Scan for the cell matching the given text and deliver its (x, y) coordinate at center. 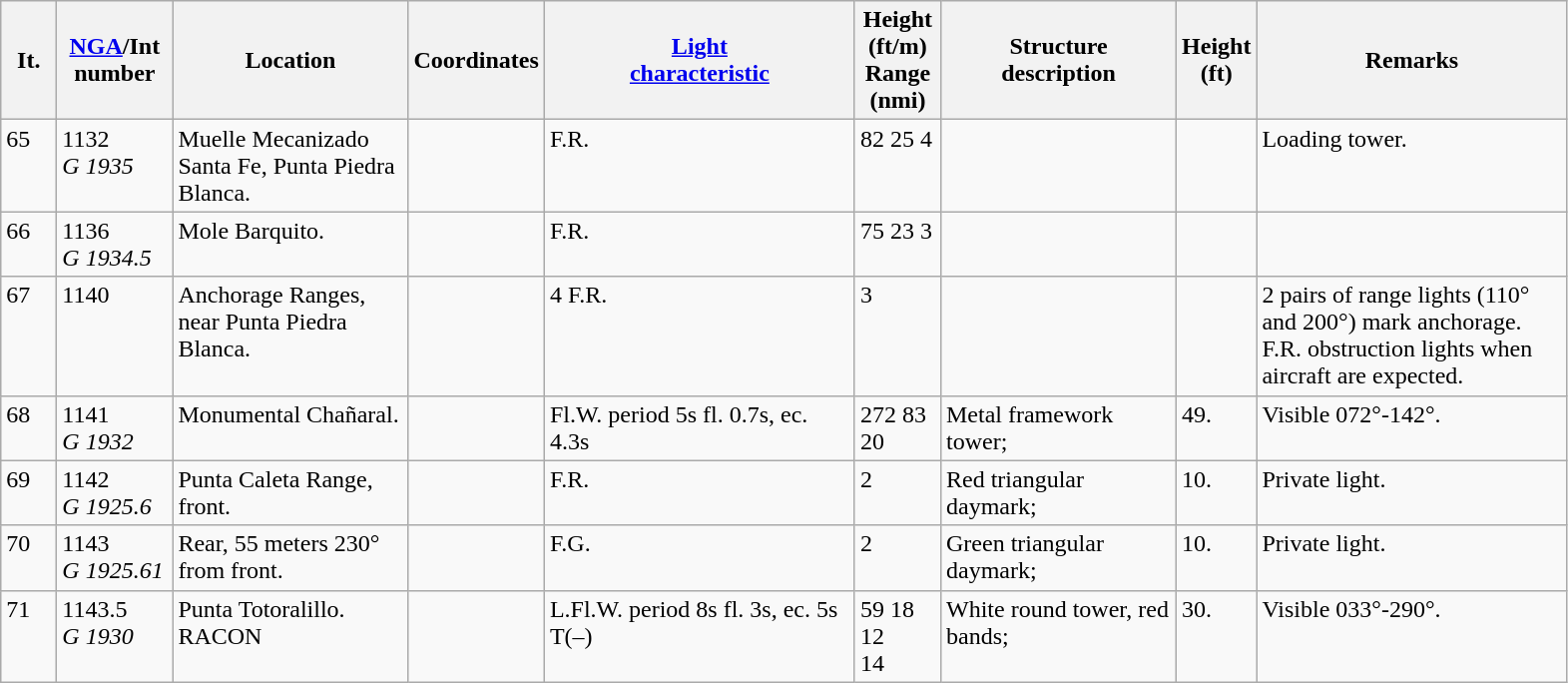
2 pairs of range lights (110° and 200°) mark anchorage. F.R. obstruction lights when aircraft are expected. (1411, 336)
75 23 3 (897, 244)
4 F.R. (699, 336)
Punta Totoralillo. RACON (290, 636)
Structuredescription (1058, 60)
Coordinates (476, 60)
Green triangular daymark; (1058, 557)
F.G. (699, 557)
30. (1217, 636)
Remarks (1411, 60)
272 83 20 (897, 427)
Metal framework tower; (1058, 427)
1143.5G 1930 (115, 636)
66 (29, 244)
65 (29, 166)
L.Fl.W. period 8s fl. 3s, ec. 5s T(–) (699, 636)
Height (ft/m)Range (nmi) (897, 60)
Visible 033°-290°. (1411, 636)
Anchorage Ranges, near Punta Piedra Blanca. (290, 336)
Rear, 55 meters 230° from front. (290, 557)
Mole Barquito. (290, 244)
1141G 1932 (115, 427)
3 (897, 336)
1136G 1934.5 (115, 244)
1143G 1925.61 (115, 557)
Muelle Mecanizado Santa Fe, Punta Piedra Blanca. (290, 166)
White round tower, red bands; (1058, 636)
Height (ft) (1217, 60)
69 (29, 493)
68 (29, 427)
49. (1217, 427)
NGA/Intnumber (115, 60)
67 (29, 336)
Location (290, 60)
1132G 1935 (115, 166)
1140 (115, 336)
Monumental Chañaral. (290, 427)
Visible 072°-142°. (1411, 427)
70 (29, 557)
Punta Caleta Range, front. (290, 493)
1142G 1925.6 (115, 493)
It. (29, 60)
71 (29, 636)
Fl.W. period 5s fl. 0.7s, ec. 4.3s (699, 427)
Lightcharacteristic (699, 60)
Red triangular daymark; (1058, 493)
Loading tower. (1411, 166)
59 18 12 14 (897, 636)
82 25 4 (897, 166)
